Output the [X, Y] coordinate of the center of the cell containing the given text.  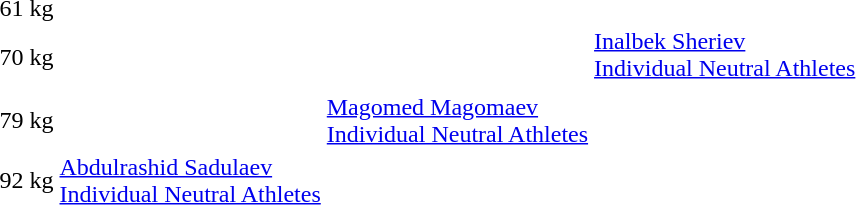
Magomed Magomaev Individual Neutral Athletes [457, 120]
